From the cell containing the given text, extract its center point as (X, Y) coordinate. 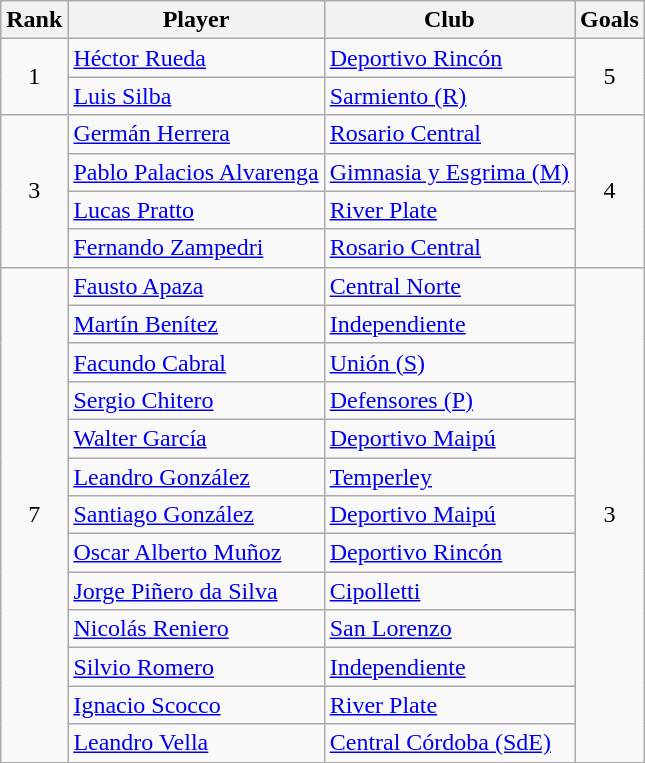
Silvio Romero (196, 667)
Central Norte (449, 286)
Walter García (196, 438)
Goals (610, 20)
Gimnasia y Esgrima (M) (449, 172)
Player (196, 20)
Jorge Piñero da Silva (196, 591)
Fausto Apaza (196, 286)
Leandro González (196, 477)
Santiago González (196, 515)
4 (610, 191)
Oscar Alberto Muñoz (196, 553)
Leandro Vella (196, 743)
Luis Silba (196, 96)
Germán Herrera (196, 134)
Martín Benítez (196, 324)
Unión (S) (449, 362)
Fernando Zampedri (196, 248)
Cipolletti (449, 591)
Pablo Palacios Alvarenga (196, 172)
Ignacio Scocco (196, 705)
Defensores (P) (449, 400)
Rank (34, 20)
Club (449, 20)
7 (34, 514)
Central Córdoba (SdE) (449, 743)
Sarmiento (R) (449, 96)
1 (34, 77)
Héctor Rueda (196, 58)
Lucas Pratto (196, 210)
Facundo Cabral (196, 362)
San Lorenzo (449, 629)
Temperley (449, 477)
Nicolás Reniero (196, 629)
Sergio Chitero (196, 400)
5 (610, 77)
